Pinpoint the cell where the given text exists, returning its (X, Y) midpoint coordinate. 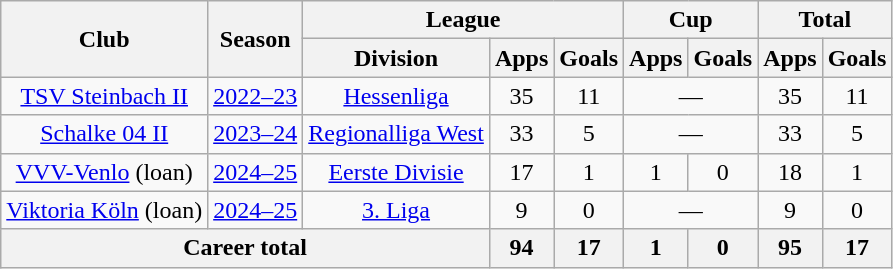
Eerste Divisie (396, 172)
94 (521, 248)
Total (825, 20)
Season (256, 39)
2023–24 (256, 134)
Career total (246, 248)
Division (396, 58)
VVV-Venlo (loan) (104, 172)
Regionalliga West (396, 134)
Hessenliga (396, 96)
TSV Steinbach II (104, 96)
2022–23 (256, 96)
18 (790, 172)
League (464, 20)
Viktoria Köln (loan) (104, 210)
Schalke 04 II (104, 134)
Club (104, 39)
95 (790, 248)
Cup (691, 20)
3. Liga (396, 210)
